For the text-containing cell, return its midpoint in (x, y) coordinate format. 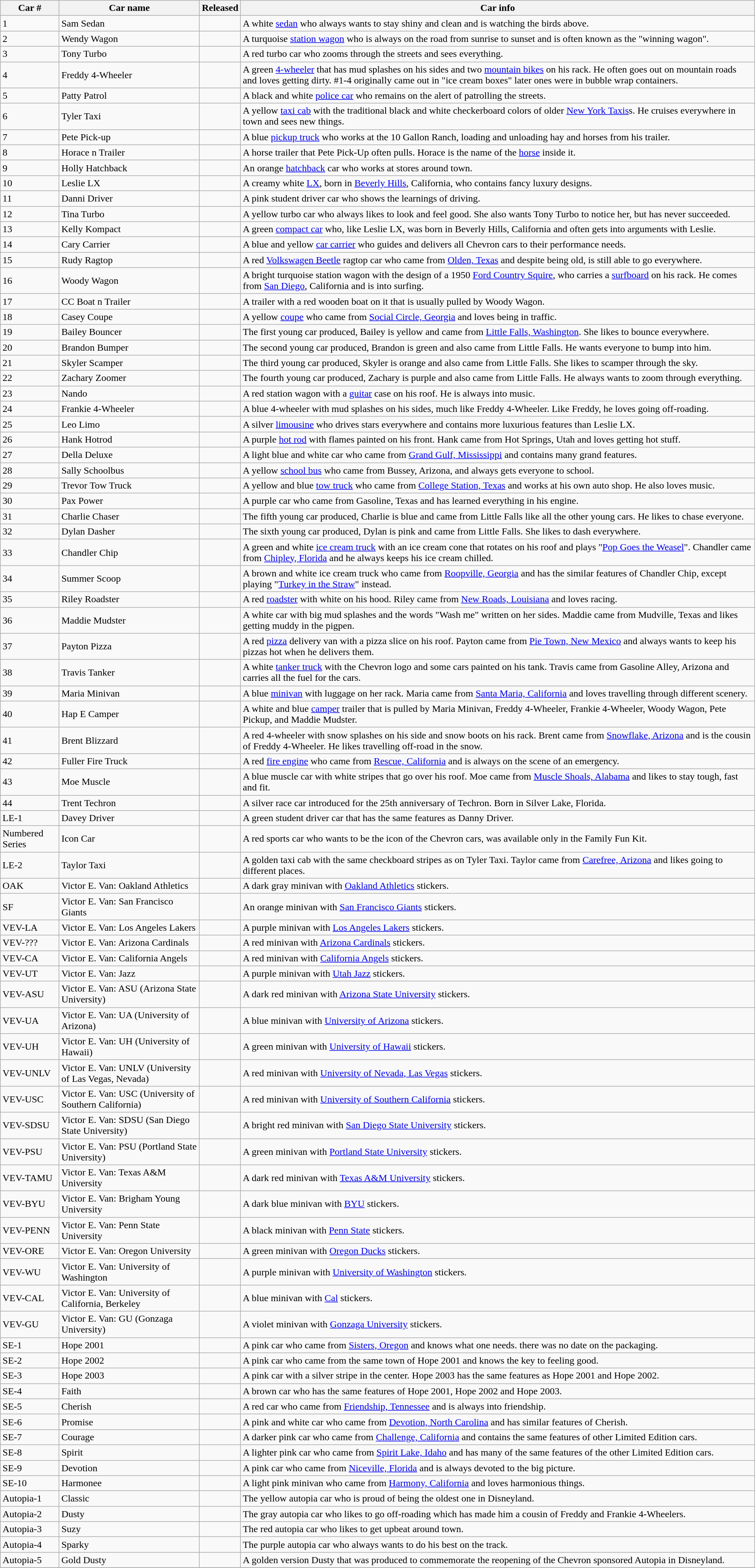
A yellow turbo car who always likes to look and feel good. She also wants Tony Turbo to notice her, but has never succeeded. (498, 214)
A green minivan with University of Hawaii stickers. (498, 1046)
CC Boat n Trailer (129, 302)
Maria Minivan (129, 693)
A purple hot rod with flames painted on his front. Hank came from Hot Springs, Utah and loves getting hot stuff. (498, 439)
Classic (129, 1499)
30 (30, 501)
VEV-LA (30, 927)
37 (30, 647)
Victor E. Van: University of Washington (129, 1272)
Victor E. Van: Jazz (129, 973)
A blue pickup truck who works at the 10 Gallon Ranch, loading and unloading hay and horses from his trailer. (498, 137)
43 (30, 782)
A silver limousine who drives stars everywhere and contains more luxurious features than Leslie LX. (498, 424)
VEV-SDSU (30, 1125)
Victor E. Van: Los Angeles Lakers (129, 927)
OAK (30, 886)
Autopia-5 (30, 1560)
13 (30, 229)
A brown car who has the same features of Hope 2001, Hope 2002 and Hope 2003. (498, 1391)
35 (30, 599)
Sparky (129, 1545)
Victor E. Van: San Francisco Giants (129, 907)
Victor E. Van: Penn State University (129, 1230)
A lighter pink car who came from Spirit Lake, Idaho and has many of the same features of the other Limited Edition cars. (498, 1452)
Hap E Camper (129, 714)
Tony Turbo (129, 54)
Car # (30, 8)
Riley Roadster (129, 599)
The fifth young car produced, Charlie is blue and came from Little Falls like all the other young cars. He likes to chase everyone. (498, 516)
Woody Wagon (129, 281)
A pink student driver car who shows the learnings of driving. (498, 198)
A yellow school bus who came from Bussey, Arizona, and always gets everyone to school. (498, 470)
SE-7 (30, 1437)
A red Volkswagen Beetle ragtop car who came from Olden, Texas and despite being old, is still able to go everywhere. (498, 260)
18 (30, 317)
Devotion (129, 1468)
A purple car who came from Gasoline, Texas and has learned everything in his engine. (498, 501)
A dark gray minivan with Oakland Athletics stickers. (498, 886)
The red autopia car who likes to get upbeat around town. (498, 1529)
Courage (129, 1437)
Promise (129, 1422)
Victor E. Van: ASU (Arizona State University) (129, 994)
A black minivan with Penn State stickers. (498, 1230)
Hope 2003 (129, 1376)
A white and blue camper trailer that is pulled by Maria Minivan, Freddy 4-Wheeler, Frankie 4-Wheeler, Woody Wagon, Pete Pickup, and Maddie Mudster. (498, 714)
19 (30, 332)
The fourth young car produced, Zachary is purple and also came from Little Falls. He always wants to zoom through everything. (498, 378)
Leo Limo (129, 424)
Zachary Zoomer (129, 378)
Spirit (129, 1452)
VEV-TAMU (30, 1178)
24 (30, 409)
Holly Hatchback (129, 168)
Leslie LX (129, 183)
Victor E. Van: SDSU (San Diego State University) (129, 1125)
A red minivan with California Angels stickers. (498, 958)
9 (30, 168)
VEV-UH (30, 1046)
Victor E. Van: University of California, Berkeley (129, 1298)
Victor E. Van: GU (Gonzaga University) (129, 1325)
Hank Hotrod (129, 439)
A creamy white LX, born in Beverly Hills, California, who contains fancy luxury designs. (498, 183)
A yellow and blue tow truck who came from College Station, Texas and works at his own auto shop. He also loves music. (498, 486)
34 (30, 579)
Car name (129, 8)
A red minivan with University of Southern California stickers. (498, 1099)
Payton Pizza (129, 647)
Casey Coupe (129, 317)
Sally Schoolbus (129, 470)
5 (30, 96)
VEV-ORE (30, 1251)
A green compact car who, like Leslie LX, was born in Beverly Hills, California and often gets into arguments with Leslie. (498, 229)
A golden taxi cab with the same checkboard stripes as on Tyler Taxi. Taylor came from Carefree, Arizona and likes going to different places. (498, 865)
A white sedan who always wants to stay shiny and clean and is watching the birds above. (498, 23)
VEV-USC (30, 1099)
VEV-UNLV (30, 1073)
Horace n Trailer (129, 152)
Pete Pick-up (129, 137)
SE-8 (30, 1452)
38 (30, 672)
VEV-PSU (30, 1151)
29 (30, 486)
The yellow autopia car who is proud of being the oldest one in Disneyland. (498, 1499)
12 (30, 214)
A pink and white car who came from Devotion, North Carolina and has similar features of Cherish. (498, 1422)
A light pink minivan who came from Harmony, California and loves harmonious things. (498, 1483)
A golden version Dusty that was produced to commemorate the reopening of the Chevron sponsored Autopia in Disneyland. (498, 1560)
A red sports car who wants to be the icon of the Chevron cars, was available only in the Family Fun Kit. (498, 839)
Victor E. Van: Arizona Cardinals (129, 943)
A dark red minivan with Arizona State University stickers. (498, 994)
6 (30, 116)
32 (30, 532)
A blue muscle car with white stripes that go over his roof. Moe came from Muscle Shoals, Alabama and likes to stay tough, fast and fit. (498, 782)
A trailer with a red wooden boat on it that is usually pulled by Woody Wagon. (498, 302)
25 (30, 424)
A violet minivan with Gonzaga University stickers. (498, 1325)
21 (30, 363)
Victor E. Van: UA (University of Arizona) (129, 1021)
7 (30, 137)
A dark blue minivan with BYU stickers. (498, 1204)
16 (30, 281)
44 (30, 803)
17 (30, 302)
Taylor Taxi (129, 865)
Freddy 4-Wheeler (129, 75)
A blue and yellow car carrier who guides and delivers all Chevron cars to their performance needs. (498, 245)
8 (30, 152)
1 (30, 23)
Travis Tanker (129, 672)
Patty Patrol (129, 96)
VEV-CAL (30, 1298)
Autopia-2 (30, 1514)
42 (30, 761)
Davey Driver (129, 818)
Trent Techron (129, 803)
Icon Car (129, 839)
A red minivan with University of Nevada, Las Vegas stickers. (498, 1073)
Hope 2001 (129, 1345)
Victor E. Van: Texas A&M University (129, 1178)
The second young car produced, Brandon is green and also came from Little Falls. He wants everyone to bump into him. (498, 347)
The third young car produced, Skyler is orange and also came from Little Falls. She likes to scamper through the sky. (498, 363)
A purple minivan with University of Washington stickers. (498, 1272)
A blue minivan with University of Arizona stickers. (498, 1021)
Danni Driver (129, 198)
Cary Carrier (129, 245)
SE-1 (30, 1345)
Moe Muscle (129, 782)
VEV-UA (30, 1021)
LE-1 (30, 818)
Numbered Series (30, 839)
Nando (129, 393)
20 (30, 347)
Bailey Bouncer (129, 332)
Autopia-4 (30, 1545)
Victor E. Van: Brigham Young University (129, 1204)
VEV-GU (30, 1325)
10 (30, 183)
Maddie Mudster (129, 620)
A turquoise station wagon who is always on the road from sunrise to sunset and is often known as the "winning wagon". (498, 39)
2 (30, 39)
A blue 4-wheeler with mud splashes on his sides, much like Freddy 4-Wheeler. Like Freddy, he loves going off-roading. (498, 409)
VEV-CA (30, 958)
23 (30, 393)
Della Deluxe (129, 455)
A red station wagon with a guitar case on his roof. He is always into music. (498, 393)
Wendy Wagon (129, 39)
A green minivan with Oregon Ducks stickers. (498, 1251)
A horse trailer that Pete Pick-Up often pulls. Horace is the name of the horse inside it. (498, 152)
The purple autopia car who always wants to do his best on the track. (498, 1545)
36 (30, 620)
Skyler Scamper (129, 363)
A blue minivan with Cal stickers. (498, 1298)
A red fire engine who came from Rescue, California and is always on the scene of an emergency. (498, 761)
SF (30, 907)
VEV-??? (30, 943)
Sam Sedan (129, 23)
Victor E. Van: UNLV (University of Las Vegas, Nevada) (129, 1073)
Released (220, 8)
Dusty (129, 1514)
40 (30, 714)
Car info (498, 8)
Summer Scoop (129, 579)
Victor E. Van: California Angels (129, 958)
A purple minivan with Utah Jazz stickers. (498, 973)
14 (30, 245)
VEV-BYU (30, 1204)
31 (30, 516)
Gold Dusty (129, 1560)
SE-10 (30, 1483)
Trevor Tow Truck (129, 486)
LE-2 (30, 865)
Tina Turbo (129, 214)
Charlie Chaser (129, 516)
A darker pink car who came from Challenge, California and contains the same features of other Limited Edition cars. (498, 1437)
A pink car with a silver stripe in the center. Hope 2003 has the same features as Hope 2001 and Hope 2002. (498, 1376)
Autopia-1 (30, 1499)
An orange minivan with San Francisco Giants stickers. (498, 907)
Fuller Fire Truck (129, 761)
Brandon Bumper (129, 347)
A blue minivan with luggage on her rack. Maria came from Santa Maria, California and loves travelling through different scenery. (498, 693)
A bright red minivan with San Diego State University stickers. (498, 1125)
Frankie 4-Wheeler (129, 409)
26 (30, 439)
28 (30, 470)
The first young car produced, Bailey is yellow and came from Little Falls, Washington. She likes to bounce everywhere. (498, 332)
Victor E. Van: USC (University of Southern California) (129, 1099)
The sixth young car produced, Dylan is pink and came from Little Falls. She likes to dash everywhere. (498, 532)
Hope 2002 (129, 1360)
A silver race car introduced for the 25th anniversary of Techron. Born in Silver Lake, Florida. (498, 803)
33 (30, 552)
A purple minivan with Los Angeles Lakers stickers. (498, 927)
Autopia-3 (30, 1529)
Chandler Chip (129, 552)
SE-2 (30, 1360)
Victor E. Van: Oregon University (129, 1251)
A pink car who came from Sisters, Oregon and knows what one needs. there was no date on the packaging. (498, 1345)
Faith (129, 1391)
SE-5 (30, 1406)
A green minivan with Portland State University stickers. (498, 1151)
Rudy Ragtop (129, 260)
A red turbo car who zooms through the streets and sees everything. (498, 54)
Brent Blizzard (129, 740)
41 (30, 740)
22 (30, 378)
Pax Power (129, 501)
A red minivan with Arizona Cardinals stickers. (498, 943)
3 (30, 54)
Victor E. Van: Oakland Athletics (129, 886)
Victor E. Van: PSU (Portland State University) (129, 1151)
SE-4 (30, 1391)
A green student driver car that has the same features as Danny Driver. (498, 818)
11 (30, 198)
Tyler Taxi (129, 116)
Suzy (129, 1529)
Kelly Kompact (129, 229)
15 (30, 260)
A black and white police car who remains on the alert of patrolling the streets. (498, 96)
A light blue and white car who came from Grand Gulf, Mississippi and contains many grand features. (498, 455)
A pink car who came from the same town of Hope 2001 and knows the key to feeling good. (498, 1360)
A pink car who came from Niceville, Florida and is always devoted to the big picture. (498, 1468)
Cherish (129, 1406)
Dylan Dasher (129, 532)
A yellow coupe who came from Social Circle, Georgia and loves being in traffic. (498, 317)
A red car who came from Friendship, Tennessee and is always into friendship. (498, 1406)
Harmonee (129, 1483)
39 (30, 693)
Victor E. Van: UH (University of Hawaii) (129, 1046)
VEV-PENN (30, 1230)
SE-6 (30, 1422)
SE-9 (30, 1468)
4 (30, 75)
An orange hatchback car who works at stores around town. (498, 168)
A dark red minivan with Texas A&M University stickers. (498, 1178)
The gray autopia car who likes to go off-roading which has made him a cousin of Freddy and Frankie 4-Wheelers. (498, 1514)
SE-3 (30, 1376)
VEV-UT (30, 973)
27 (30, 455)
VEV-WU (30, 1272)
A red roadster with white on his hood. Riley came from New Roads, Louisiana and loves racing. (498, 599)
VEV-ASU (30, 994)
